Extract the [X, Y] coordinate from the center of the cell holding the provided text.  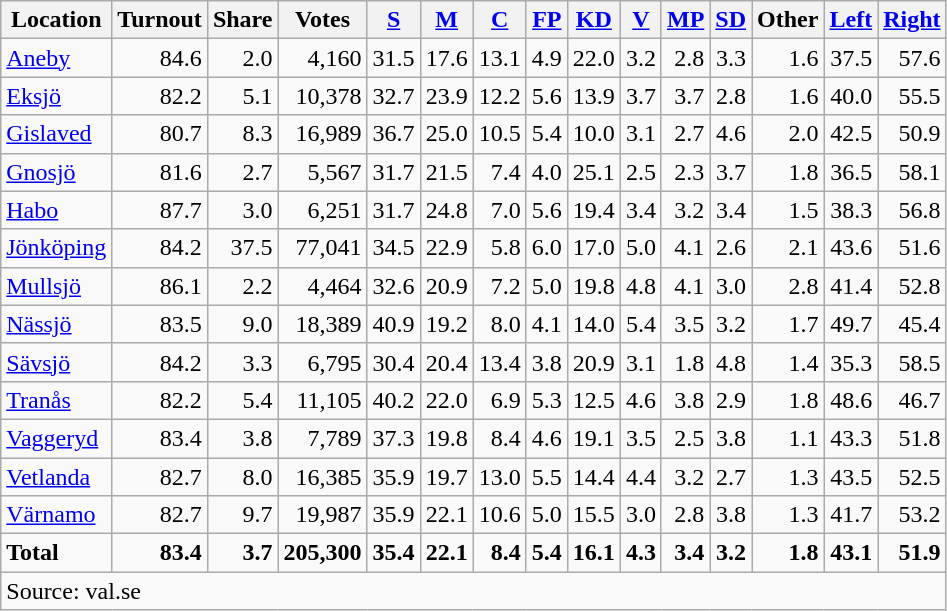
5.3 [546, 400]
6,795 [322, 362]
KD [594, 20]
Värnamo [56, 515]
5,567 [322, 172]
V [640, 20]
2.6 [731, 248]
51.8 [912, 438]
4.4 [640, 477]
Sävsjö [56, 362]
4.3 [640, 553]
7.4 [500, 172]
31.5 [394, 58]
19.2 [446, 324]
Mullsjö [56, 286]
Left [851, 20]
58.1 [912, 172]
16,989 [322, 134]
19.4 [594, 210]
Tranås [56, 400]
38.3 [851, 210]
14.0 [594, 324]
Gislaved [56, 134]
12.2 [500, 96]
32.7 [394, 96]
87.7 [160, 210]
4.0 [546, 172]
21.5 [446, 172]
52.8 [912, 286]
14.4 [594, 477]
42.5 [851, 134]
25.0 [446, 134]
Vetlanda [56, 477]
12.5 [594, 400]
7,789 [322, 438]
49.7 [851, 324]
36.7 [394, 134]
77,041 [322, 248]
5.1 [242, 96]
Turnout [160, 20]
4,160 [322, 58]
19,987 [322, 515]
6.0 [546, 248]
Jönköping [56, 248]
84.6 [160, 58]
6,251 [322, 210]
13.1 [500, 58]
2.9 [731, 400]
24.8 [446, 210]
1.7 [788, 324]
Gnosjö [56, 172]
2.1 [788, 248]
57.6 [912, 58]
83.5 [160, 324]
43.1 [851, 553]
6.9 [500, 400]
58.5 [912, 362]
43.3 [851, 438]
48.6 [851, 400]
5.8 [500, 248]
1.5 [788, 210]
52.5 [912, 477]
35.4 [394, 553]
43.5 [851, 477]
Nässjö [56, 324]
25.1 [594, 172]
10.6 [500, 515]
46.7 [912, 400]
MP [685, 20]
56.8 [912, 210]
9.7 [242, 515]
Aneby [56, 58]
1.4 [788, 362]
11,105 [322, 400]
13.0 [500, 477]
Total [56, 553]
30.4 [394, 362]
51.6 [912, 248]
43.6 [851, 248]
19.7 [446, 477]
SD [731, 20]
86.1 [160, 286]
13.4 [500, 362]
36.5 [851, 172]
16,385 [322, 477]
9.0 [242, 324]
C [500, 20]
19.1 [594, 438]
4.9 [546, 58]
Eksjö [56, 96]
45.4 [912, 324]
55.5 [912, 96]
10,378 [322, 96]
10.5 [500, 134]
41.4 [851, 286]
17.0 [594, 248]
S [394, 20]
40.0 [851, 96]
13.9 [594, 96]
32.6 [394, 286]
37.3 [394, 438]
2.3 [685, 172]
50.9 [912, 134]
1.1 [788, 438]
Votes [322, 20]
205,300 [322, 553]
Other [788, 20]
17.6 [446, 58]
FP [546, 20]
7.0 [500, 210]
51.9 [912, 553]
Right [912, 20]
53.2 [912, 515]
Share [242, 20]
40.9 [394, 324]
15.5 [594, 515]
2.2 [242, 286]
Vaggeryd [56, 438]
80.7 [160, 134]
16.1 [594, 553]
Source: val.se [474, 591]
8.3 [242, 134]
4,464 [322, 286]
Habo [56, 210]
18,389 [322, 324]
5.5 [546, 477]
Location [56, 20]
40.2 [394, 400]
34.5 [394, 248]
41.7 [851, 515]
M [446, 20]
35.3 [851, 362]
10.0 [594, 134]
20.4 [446, 362]
23.9 [446, 96]
81.6 [160, 172]
22.9 [446, 248]
7.2 [500, 286]
